From the cell containing the given text, extract its center point as [x, y] coordinate. 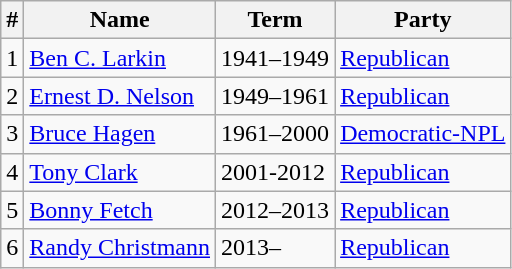
Ben C. Larkin [120, 58]
Tony Clark [120, 172]
Ernest D. Nelson [120, 96]
Randy Christmann [120, 248]
2013– [276, 248]
1949–1961 [276, 96]
1 [12, 58]
3 [12, 134]
2012–2013 [276, 210]
5 [12, 210]
2 [12, 96]
1941–1949 [276, 58]
Term [276, 20]
# [12, 20]
Bonny Fetch [120, 210]
Party [423, 20]
6 [12, 248]
1961–2000 [276, 134]
4 [12, 172]
Bruce Hagen [120, 134]
2001-2012 [276, 172]
Name [120, 20]
Democratic-NPL [423, 134]
